Search for the cell housing the specified text and yield its [X, Y] center coordinate. 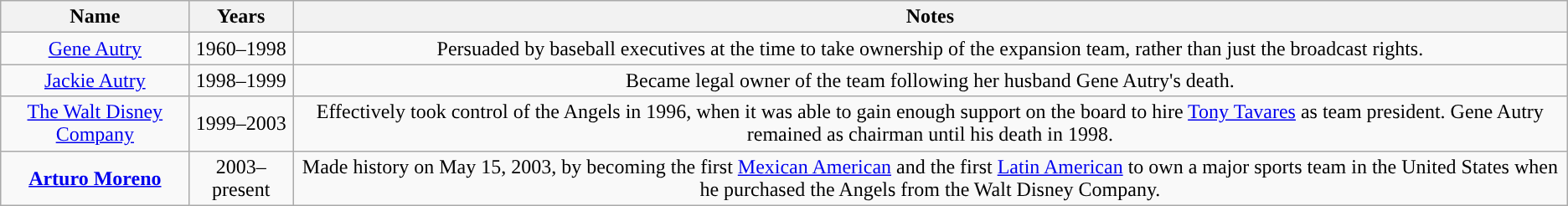
Years [241, 17]
1998–1999 [241, 80]
2003–present [241, 178]
Persuaded by baseball executives at the time to take ownership of the expansion team, rather than just the broadcast rights. [931, 49]
Became legal owner of the team following her husband Gene Autry's death. [931, 80]
Arturo Moreno [95, 178]
The Walt Disney Company [95, 124]
Notes [931, 17]
1999–2003 [241, 124]
Gene Autry [95, 49]
1960–1998 [241, 49]
Jackie Autry [95, 80]
Name [95, 17]
